Locate the cell with the specified text and output its [x, y] center coordinate. 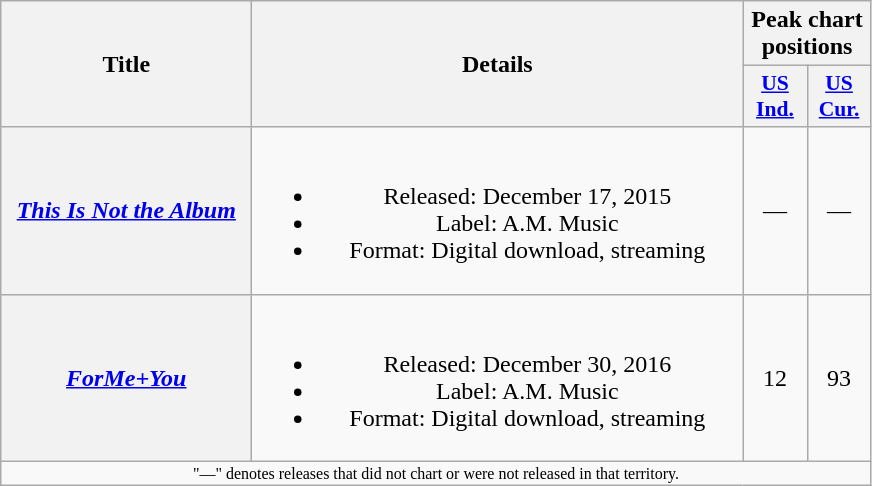
12 [775, 378]
ForMe+You [126, 378]
Released: December 17, 2015Label: A.M. MusicFormat: Digital download, streaming [498, 210]
Released: December 30, 2016Label: A.M. MusicFormat: Digital download, streaming [498, 378]
"—" denotes releases that did not chart or were not released in that territory. [436, 473]
Peak chart positions [807, 34]
93 [839, 378]
USCur. [839, 96]
USInd. [775, 96]
This Is Not the Album [126, 210]
Title [126, 64]
Details [498, 64]
